From the cell containing the given text, extract its center point as (x, y) coordinate. 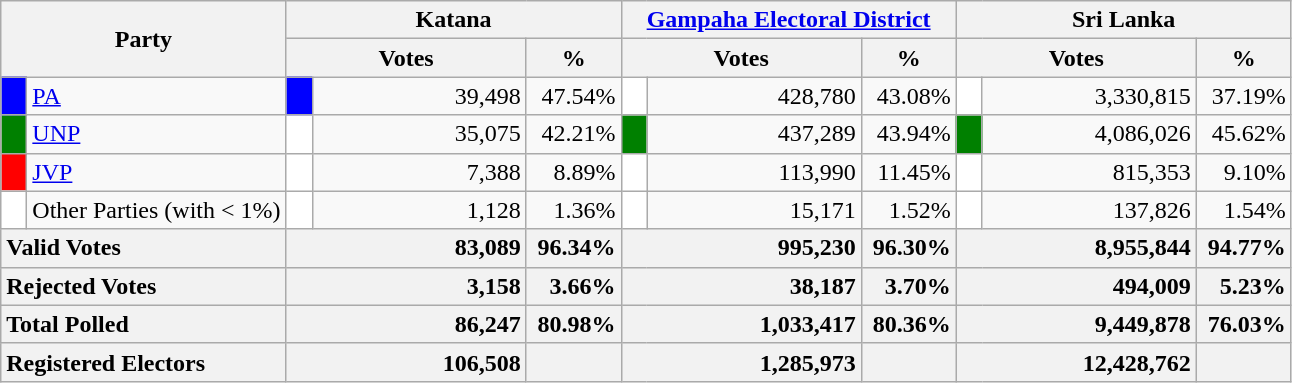
45.62% (1244, 134)
137,826 (1089, 210)
Registered Electors (144, 362)
UNP (156, 134)
Other Parties (with < 1%) (156, 210)
9.10% (1244, 172)
80.36% (908, 324)
995,230 (741, 248)
96.30% (908, 248)
5.23% (1244, 286)
9,449,878 (1076, 324)
94.77% (1244, 248)
1,033,417 (741, 324)
Rejected Votes (144, 286)
12,428,762 (1076, 362)
42.21% (574, 134)
39,498 (419, 96)
1.36% (574, 210)
Gampaha Electoral District (788, 20)
JVP (156, 172)
428,780 (754, 96)
Sri Lanka (1124, 20)
83,089 (406, 248)
494,009 (1076, 286)
106,508 (406, 362)
80.98% (574, 324)
3,158 (406, 286)
38,187 (741, 286)
3.66% (574, 286)
86,247 (406, 324)
76.03% (1244, 324)
4,086,026 (1089, 134)
8.89% (574, 172)
113,990 (754, 172)
1,128 (419, 210)
43.08% (908, 96)
Valid Votes (144, 248)
1.52% (908, 210)
815,353 (1089, 172)
437,289 (754, 134)
96.34% (574, 248)
3.70% (908, 286)
PA (156, 96)
8,955,844 (1076, 248)
47.54% (574, 96)
Katana (454, 20)
Party (144, 39)
35,075 (419, 134)
37.19% (1244, 96)
1,285,973 (741, 362)
11.45% (908, 172)
Total Polled (144, 324)
43.94% (908, 134)
15,171 (754, 210)
7,388 (419, 172)
3,330,815 (1089, 96)
1.54% (1244, 210)
